From the cell containing the given text, extract its center point as [x, y] coordinate. 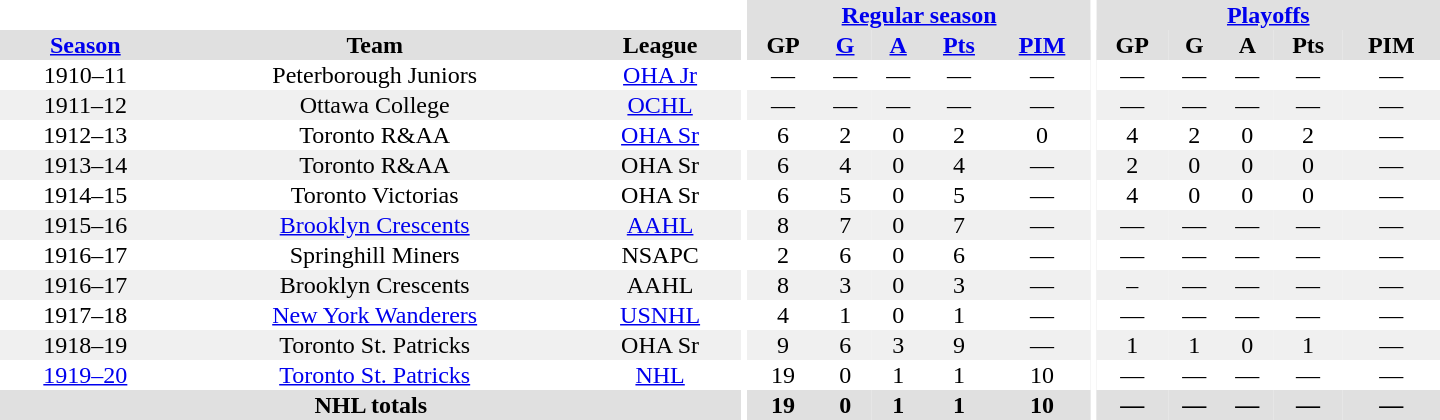
League [660, 45]
NHL [660, 375]
1911–12 [86, 105]
New York Wanderers [375, 315]
Toronto Victorias [375, 195]
Springhill Miners [375, 255]
1917–18 [86, 315]
1919–20 [86, 375]
1910–11 [86, 75]
1912–13 [86, 135]
OCHL [660, 105]
Regular season [918, 15]
Team [375, 45]
OHA Jr [660, 75]
– [1132, 285]
Ottawa College [375, 105]
Peterborough Juniors [375, 75]
1914–15 [86, 195]
Season [86, 45]
1915–16 [86, 225]
Playoffs [1268, 15]
1913–14 [86, 165]
1918–19 [86, 345]
NSAPC [660, 255]
USNHL [660, 315]
NHL totals [371, 405]
